Search for the cell housing the specified text and yield its (X, Y) center coordinate. 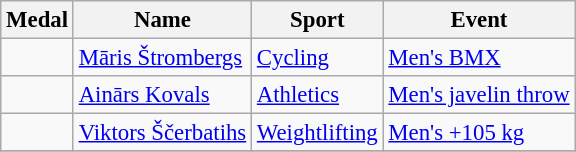
Sport (318, 20)
Event (479, 20)
Ainārs Kovals (162, 95)
Medal (38, 20)
Viktors Ščerbatihs (162, 133)
Cycling (318, 58)
Athletics (318, 95)
Men's BMX (479, 58)
Name (162, 20)
Māris Štrombergs (162, 58)
Men's +105 kg (479, 133)
Weightlifting (318, 133)
Men's javelin throw (479, 95)
